Search for the cell housing the specified text and yield its [X, Y] center coordinate. 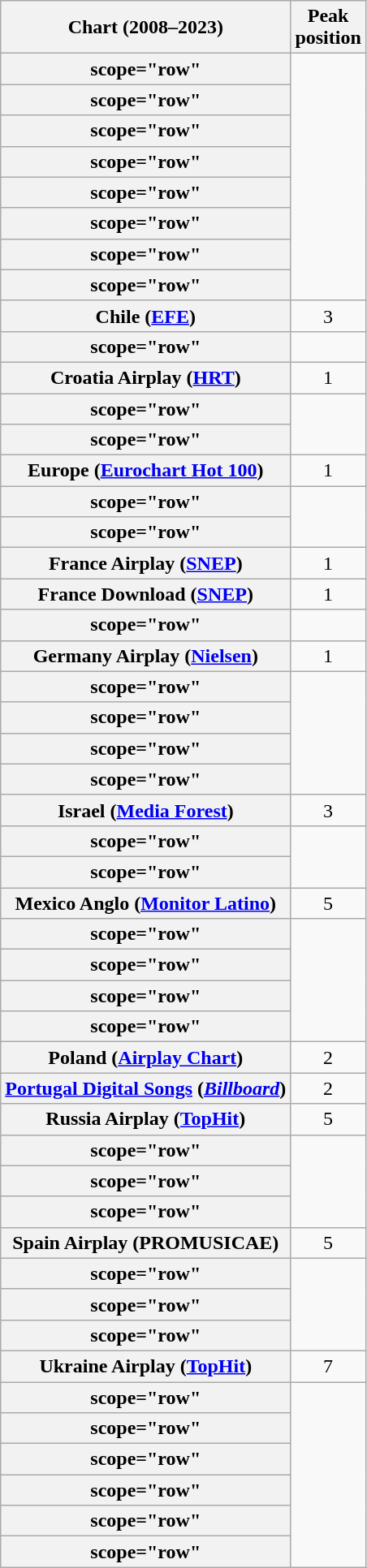
Peakposition [328, 28]
France Download (SNEP) [146, 594]
Germany Airplay (Nielsen) [146, 656]
Israel (Media Forest) [146, 810]
Mexico Anglo (Monitor Latino) [146, 903]
Portugal Digital Songs (Billboard) [146, 1088]
Russia Airplay (TopHit) [146, 1119]
Spain Airplay (PROMUSICAE) [146, 1243]
Chart (2008–2023) [146, 28]
France Airplay (SNEP) [146, 563]
Europe (Eurochart Hot 100) [146, 471]
Ukraine Airplay (TopHit) [146, 1366]
7 [328, 1366]
Poland (Airplay Chart) [146, 1058]
Croatia Airplay (HRT) [146, 377]
Chile (EFE) [146, 316]
